Find where the given text appears and provide that cell's center as [x, y] coordinate. 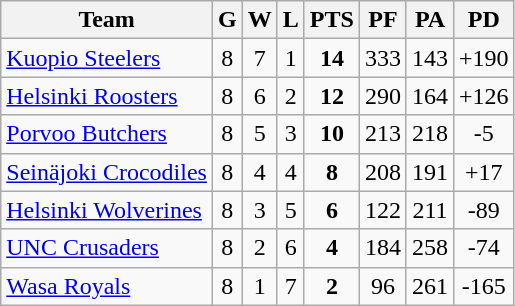
PTS [332, 20]
122 [382, 210]
PD [484, 20]
+17 [484, 172]
L [290, 20]
258 [430, 248]
290 [382, 96]
261 [430, 286]
+190 [484, 58]
-74 [484, 248]
Seinäjoki Crocodiles [107, 172]
12 [332, 96]
UNC Crusaders [107, 248]
Helsinki Wolverines [107, 210]
Kuopio Steelers [107, 58]
Wasa Royals [107, 286]
PA [430, 20]
-165 [484, 286]
Porvoo Butchers [107, 134]
213 [382, 134]
W [260, 20]
191 [430, 172]
211 [430, 210]
G [227, 20]
-89 [484, 210]
14 [332, 58]
-5 [484, 134]
PF [382, 20]
Team [107, 20]
184 [382, 248]
Helsinki Roosters [107, 96]
333 [382, 58]
143 [430, 58]
208 [382, 172]
10 [332, 134]
218 [430, 134]
164 [430, 96]
+126 [484, 96]
96 [382, 286]
